Provide the [X, Y] coordinate of the cell's center where the given text is located.  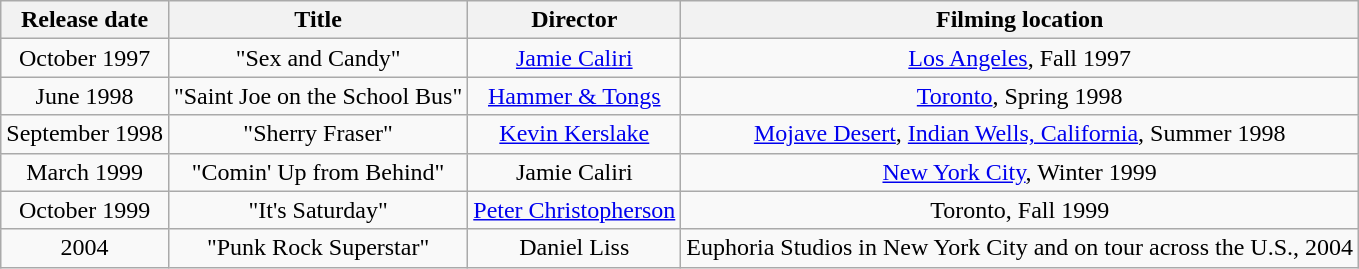
Kevin Kerslake [574, 134]
Director [574, 20]
October 1999 [85, 210]
"Comin' Up from Behind" [318, 172]
Title [318, 20]
June 1998 [85, 96]
"It's Saturday" [318, 210]
"Punk Rock Superstar" [318, 248]
Los Angeles, Fall 1997 [1020, 58]
Daniel Liss [574, 248]
Toronto, Fall 1999 [1020, 210]
"Sex and Candy" [318, 58]
"Sherry Fraser" [318, 134]
Toronto, Spring 1998 [1020, 96]
Release date [85, 20]
2004 [85, 248]
Euphoria Studios in New York City and on tour across the U.S., 2004 [1020, 248]
"Saint Joe on the School Bus" [318, 96]
New York City, Winter 1999 [1020, 172]
Mojave Desert, Indian Wells, California, Summer 1998 [1020, 134]
September 1998 [85, 134]
October 1997 [85, 58]
March 1999 [85, 172]
Filming location [1020, 20]
Hammer & Tongs [574, 96]
Peter Christopherson [574, 210]
